Find where the given text appears and provide that cell's center as (x, y) coordinate. 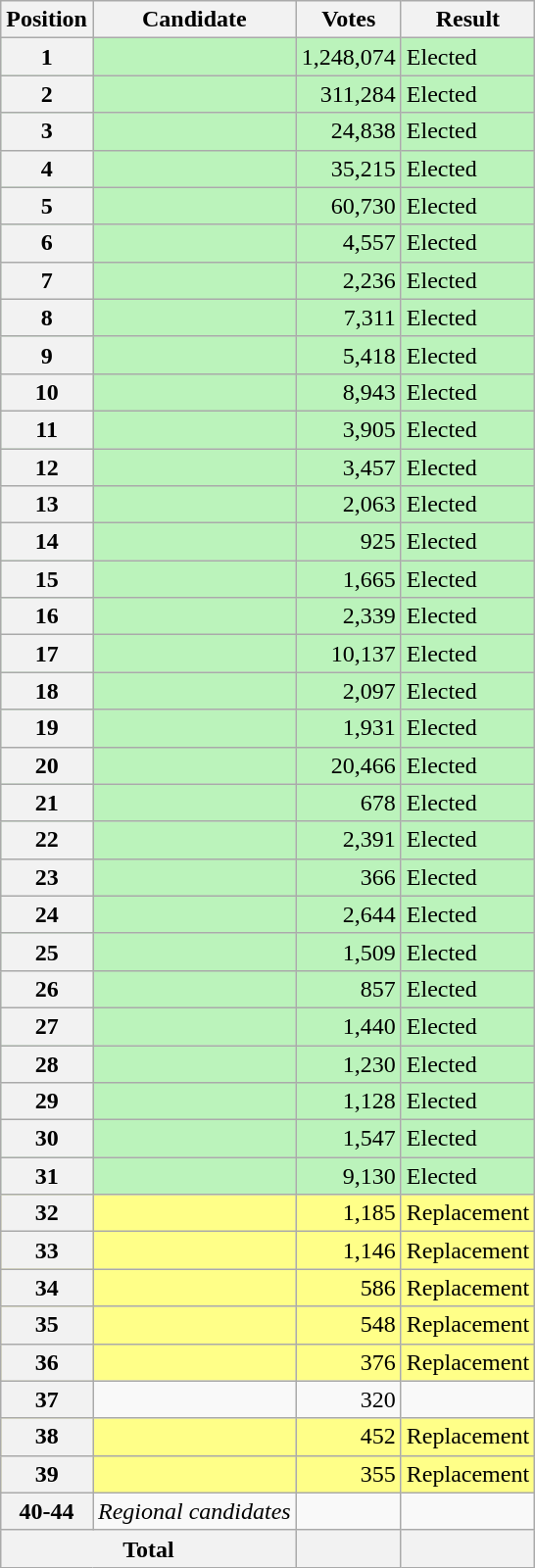
12 (47, 467)
32 (47, 1213)
35 (47, 1325)
24 (47, 914)
4 (47, 169)
1 (47, 57)
18 (47, 691)
366 (349, 877)
26 (47, 989)
24,838 (349, 131)
35,215 (349, 169)
14 (47, 542)
28 (47, 1063)
1,230 (349, 1063)
2,236 (349, 280)
1,509 (349, 952)
30 (47, 1139)
16 (47, 616)
37 (47, 1399)
1,440 (349, 1026)
9 (47, 355)
17 (47, 654)
1,128 (349, 1102)
376 (349, 1362)
8 (47, 318)
4,557 (349, 243)
25 (47, 952)
27 (47, 1026)
29 (47, 1102)
1,931 (349, 728)
31 (47, 1176)
8,943 (349, 392)
5 (47, 206)
6 (47, 243)
320 (349, 1399)
2 (47, 94)
60,730 (349, 206)
11 (47, 429)
2,097 (349, 691)
5,418 (349, 355)
1,185 (349, 1213)
2,644 (349, 914)
1,547 (349, 1139)
36 (47, 1362)
Votes (349, 20)
925 (349, 542)
22 (47, 840)
2,391 (349, 840)
34 (47, 1288)
10,137 (349, 654)
10 (47, 392)
3,905 (349, 429)
355 (349, 1474)
9,130 (349, 1176)
23 (47, 877)
Regional candidates (194, 1511)
40-44 (47, 1511)
21 (47, 803)
38 (47, 1437)
3 (47, 131)
Result (467, 20)
857 (349, 989)
20 (47, 765)
Total (149, 1548)
586 (349, 1288)
33 (47, 1250)
3,457 (349, 467)
20,466 (349, 765)
7 (47, 280)
39 (47, 1474)
1,146 (349, 1250)
19 (47, 728)
15 (47, 579)
2,339 (349, 616)
678 (349, 803)
311,284 (349, 94)
13 (47, 505)
1,248,074 (349, 57)
Candidate (194, 20)
1,665 (349, 579)
Position (47, 20)
548 (349, 1325)
2,063 (349, 505)
452 (349, 1437)
7,311 (349, 318)
